Find where the given text appears and provide that cell's center as (X, Y) coordinate. 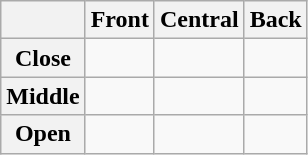
Close (43, 58)
Back (276, 20)
Open (43, 134)
Middle (43, 96)
Central (199, 20)
Front (120, 20)
